Scan for the cell matching the given text and deliver its [X, Y] coordinate at center. 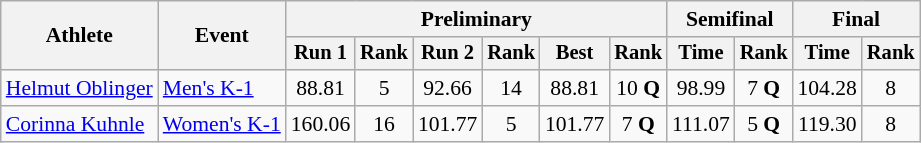
14 [511, 88]
Men's K-1 [222, 88]
Run 1 [320, 54]
Semifinal [730, 19]
Corinna Kuhnle [80, 124]
Preliminary [476, 19]
111.07 [701, 124]
Run 2 [448, 54]
10 Q [638, 88]
5 Q [764, 124]
160.06 [320, 124]
Women's K-1 [222, 124]
Final [856, 19]
Event [222, 36]
104.28 [826, 88]
98.99 [701, 88]
119.30 [826, 124]
Helmut Oblinger [80, 88]
92.66 [448, 88]
Athlete [80, 36]
16 [384, 124]
Best [574, 54]
